Locate the cell with the specified text and output its (X, Y) center coordinate. 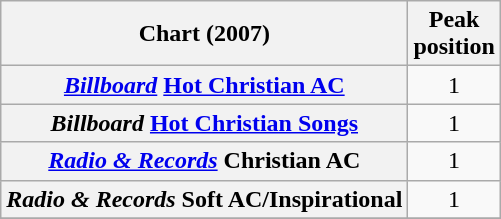
Peakposition (454, 34)
Radio & Records Soft AC/Inspirational (204, 199)
Billboard Hot Christian Songs (204, 123)
Radio & Records Christian AC (204, 161)
Billboard Hot Christian AC (204, 85)
Chart (2007) (204, 34)
